Provide the [x, y] coordinate of the cell's center where the given text is located.  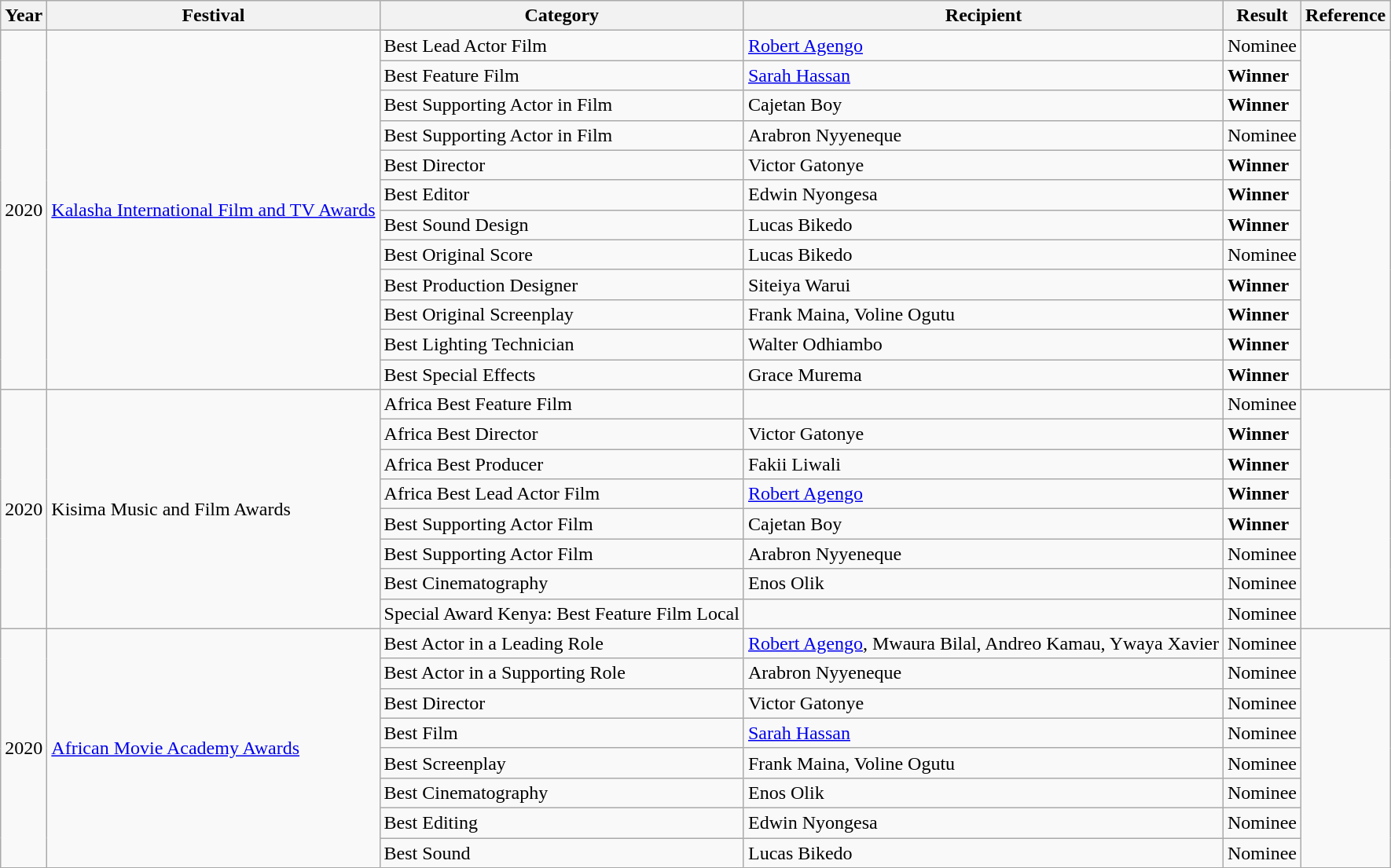
Fakii Liwali [983, 464]
Best Original Screenplay [561, 314]
Category [561, 16]
Reference [1345, 16]
Best Production Designer [561, 284]
Festival [214, 16]
Kisima Music and Film Awards [214, 509]
African Movie Academy Awards [214, 748]
Best Actor in a Supporting Role [561, 673]
Best Film [561, 733]
Best Editing [561, 822]
Africa Best Feature Film [561, 405]
Best Special Effects [561, 375]
Special Award Kenya: Best Feature Film Local [561, 613]
Best Feature Film [561, 75]
Africa Best Producer [561, 464]
Best Screenplay [561, 763]
Africa Best Lead Actor Film [561, 494]
Walter Odhiambo [983, 344]
Best Lighting Technician [561, 344]
Best Editor [561, 195]
Result [1262, 16]
Robert Agengo, Mwaura Bilal, Andreo Kamau, Ywaya Xavier [983, 643]
Africa Best Director [561, 434]
Best Sound [561, 852]
Year [24, 16]
Best Sound Design [561, 225]
Siteiya Warui [983, 284]
Recipient [983, 16]
Best Actor in a Leading Role [561, 643]
Grace Murema [983, 375]
Kalasha International Film and TV Awards [214, 211]
Best Original Score [561, 255]
Best Lead Actor Film [561, 46]
